Search for the cell housing the specified text and yield its [x, y] center coordinate. 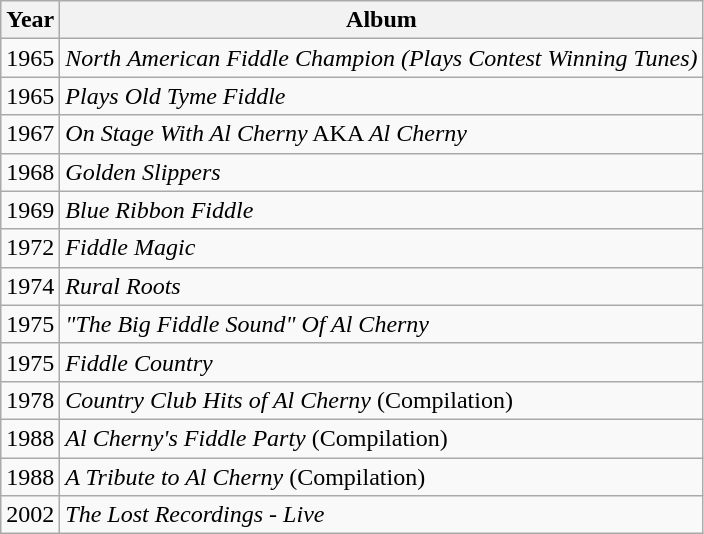
1974 [30, 286]
A Tribute to Al Cherny (Compilation) [382, 477]
Fiddle Country [382, 362]
Fiddle Magic [382, 248]
Plays Old Tyme Fiddle [382, 96]
1972 [30, 248]
Golden Slippers [382, 172]
Country Club Hits of Al Cherny (Compilation) [382, 400]
2002 [30, 515]
Al Cherny's Fiddle Party (Compilation) [382, 438]
1968 [30, 172]
Blue Ribbon Fiddle [382, 210]
Rural Roots [382, 286]
Year [30, 20]
The Lost Recordings - Live [382, 515]
North American Fiddle Champion (Plays Contest Winning Tunes) [382, 58]
Album [382, 20]
"The Big Fiddle Sound" Of Al Cherny [382, 324]
1969 [30, 210]
1978 [30, 400]
On Stage With Al Cherny AKA Al Cherny [382, 134]
1967 [30, 134]
